Detect which cell encompasses the target text, then output its [X, Y] center coordinate. 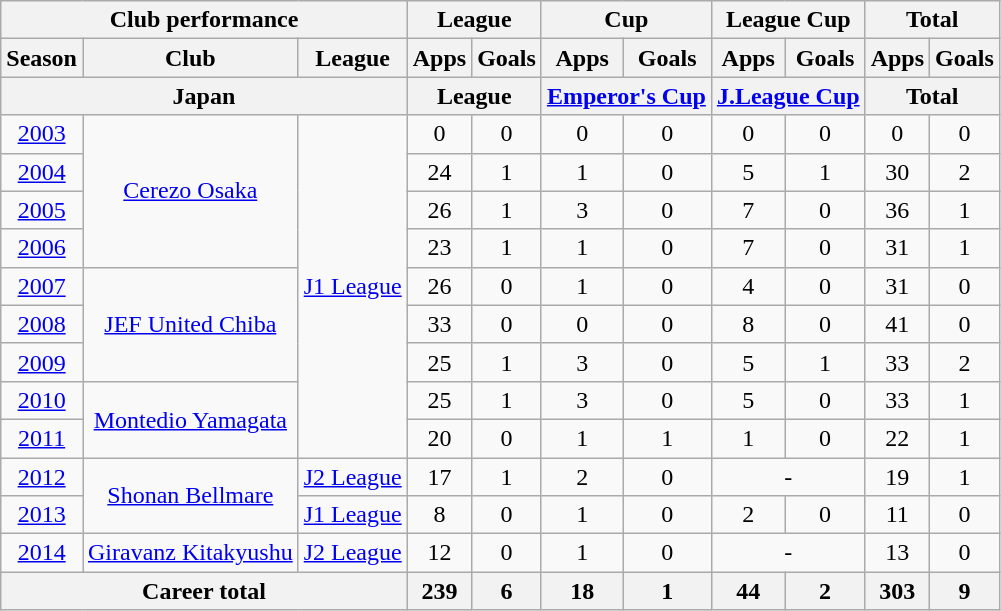
24 [439, 172]
20 [439, 438]
44 [748, 591]
23 [439, 248]
303 [897, 591]
2009 [42, 362]
9 [965, 591]
2006 [42, 248]
239 [439, 591]
12 [439, 553]
2012 [42, 477]
J.League Cup [788, 96]
JEF United Chiba [190, 324]
Shonan Bellmare [190, 496]
Montedio Yamagata [190, 419]
Japan [204, 96]
Giravanz Kitakyushu [190, 553]
4 [748, 286]
13 [897, 553]
League Cup [788, 20]
Cup [626, 20]
Cerezo Osaka [190, 191]
Career total [204, 591]
41 [897, 324]
2003 [42, 134]
Emperor's Cup [626, 96]
2013 [42, 515]
18 [582, 591]
6 [507, 591]
11 [897, 515]
Season [42, 58]
2014 [42, 553]
2010 [42, 400]
17 [439, 477]
Club [190, 58]
36 [897, 210]
2005 [42, 210]
2004 [42, 172]
2008 [42, 324]
22 [897, 438]
Club performance [204, 20]
2007 [42, 286]
2011 [42, 438]
30 [897, 172]
19 [897, 477]
